Scan for the cell matching the given text and deliver its (X, Y) coordinate at center. 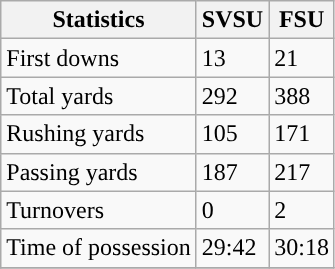
105 (232, 134)
Turnovers (99, 210)
30:18 (302, 248)
187 (232, 172)
29:42 (232, 248)
292 (232, 96)
217 (302, 172)
Statistics (99, 20)
Time of possession (99, 248)
FSU (302, 20)
0 (232, 210)
Total yards (99, 96)
13 (232, 58)
388 (302, 96)
171 (302, 134)
SVSU (232, 20)
First downs (99, 58)
2 (302, 210)
Rushing yards (99, 134)
Passing yards (99, 172)
21 (302, 58)
